Return the [X, Y] coordinate for the center point of the cell that contains the specified text.  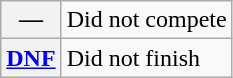
Did not finish [146, 58]
DNF [31, 58]
Did not compete [146, 20]
— [31, 20]
